Extract the (X, Y) coordinate from the center of the cell holding the provided text.  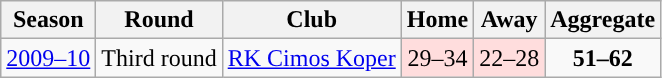
Club (312, 20)
2009–10 (48, 58)
Home (437, 20)
RK Cimos Koper (312, 58)
Aggregate (603, 20)
Third round (159, 58)
51–62 (603, 58)
Round (159, 20)
22–28 (510, 58)
29–34 (437, 58)
Season (48, 20)
Away (510, 20)
